Return the (X, Y) coordinate for the center point of the cell that contains the specified text.  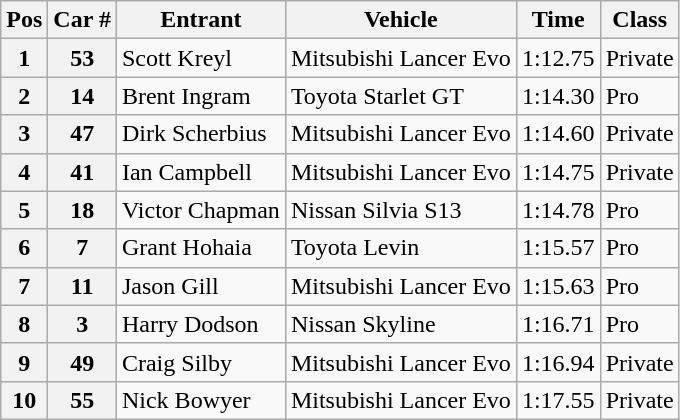
18 (82, 210)
Jason Gill (200, 286)
41 (82, 172)
9 (24, 362)
8 (24, 324)
Car # (82, 20)
Class (640, 20)
Victor Chapman (200, 210)
Time (558, 20)
55 (82, 400)
1:16.71 (558, 324)
14 (82, 96)
10 (24, 400)
49 (82, 362)
Toyota Levin (400, 248)
1:14.78 (558, 210)
1:14.75 (558, 172)
Craig Silby (200, 362)
11 (82, 286)
Dirk Scherbius (200, 134)
Brent Ingram (200, 96)
1:17.55 (558, 400)
6 (24, 248)
Nick Bowyer (200, 400)
Ian Campbell (200, 172)
1:15.57 (558, 248)
2 (24, 96)
4 (24, 172)
Entrant (200, 20)
Grant Hohaia (200, 248)
1 (24, 58)
1:14.60 (558, 134)
Toyota Starlet GT (400, 96)
Vehicle (400, 20)
1:12.75 (558, 58)
47 (82, 134)
Pos (24, 20)
Nissan Silvia S13 (400, 210)
Harry Dodson (200, 324)
53 (82, 58)
5 (24, 210)
1:14.30 (558, 96)
Scott Kreyl (200, 58)
Nissan Skyline (400, 324)
1:16.94 (558, 362)
1:15.63 (558, 286)
